Determine the (X, Y) coordinate at the center of the cell enclosing the given text.  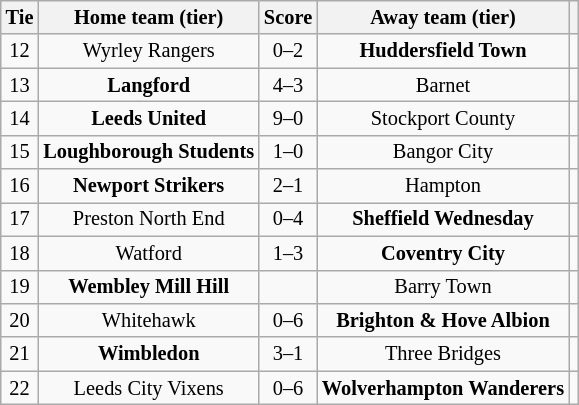
Preston North End (148, 219)
1–0 (288, 152)
20 (20, 320)
19 (20, 287)
Hampton (443, 186)
Home team (tier) (148, 17)
12 (20, 51)
Leeds United (148, 118)
Coventry City (443, 253)
Huddersfield Town (443, 51)
21 (20, 354)
Stockport County (443, 118)
Whitehawk (148, 320)
Wembley Mill Hill (148, 287)
Wyrley Rangers (148, 51)
Langford (148, 85)
Wimbledon (148, 354)
2–1 (288, 186)
0–4 (288, 219)
Bangor City (443, 152)
16 (20, 186)
9–0 (288, 118)
13 (20, 85)
Loughborough Students (148, 152)
14 (20, 118)
Barnet (443, 85)
Score (288, 17)
Wolverhampton Wanderers (443, 388)
Away team (tier) (443, 17)
Three Bridges (443, 354)
0–2 (288, 51)
18 (20, 253)
22 (20, 388)
Newport Strikers (148, 186)
15 (20, 152)
17 (20, 219)
Sheffield Wednesday (443, 219)
Watford (148, 253)
Tie (20, 17)
Barry Town (443, 287)
3–1 (288, 354)
1–3 (288, 253)
Leeds City Vixens (148, 388)
4–3 (288, 85)
Brighton & Hove Albion (443, 320)
